Extract the [x, y] coordinate from the center of the cell holding the provided text.  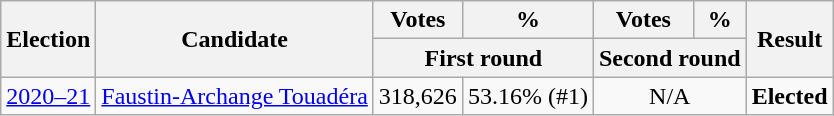
Candidate [235, 39]
Elected [790, 96]
318,626 [418, 96]
Second round [670, 58]
53.16% (#1) [528, 96]
2020–21 [48, 96]
First round [483, 58]
N/A [670, 96]
Election [48, 39]
Faustin-Archange Touadéra [235, 96]
Result [790, 39]
